Identify which cell holds the provided text, then report its [x, y] central coordinate. 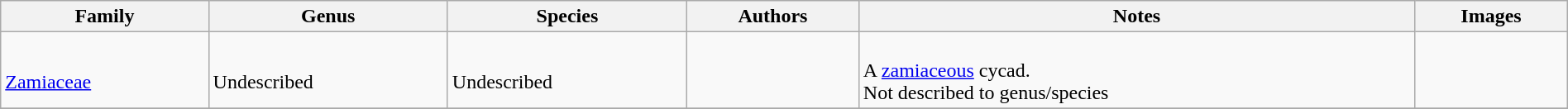
Zamiaceae [104, 70]
Species [567, 17]
Genus [327, 17]
Notes [1136, 17]
Authors [773, 17]
A zamiaceous cycad. Not described to genus/species [1136, 70]
Images [1492, 17]
Family [104, 17]
